From the cell containing the given text, extract its center point as [X, Y] coordinate. 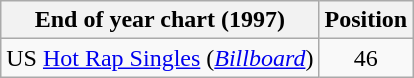
US Hot Rap Singles (Billboard) [160, 58]
46 [366, 58]
End of year chart (1997) [160, 20]
Position [366, 20]
